Scan for the cell matching the given text and deliver its (X, Y) coordinate at center. 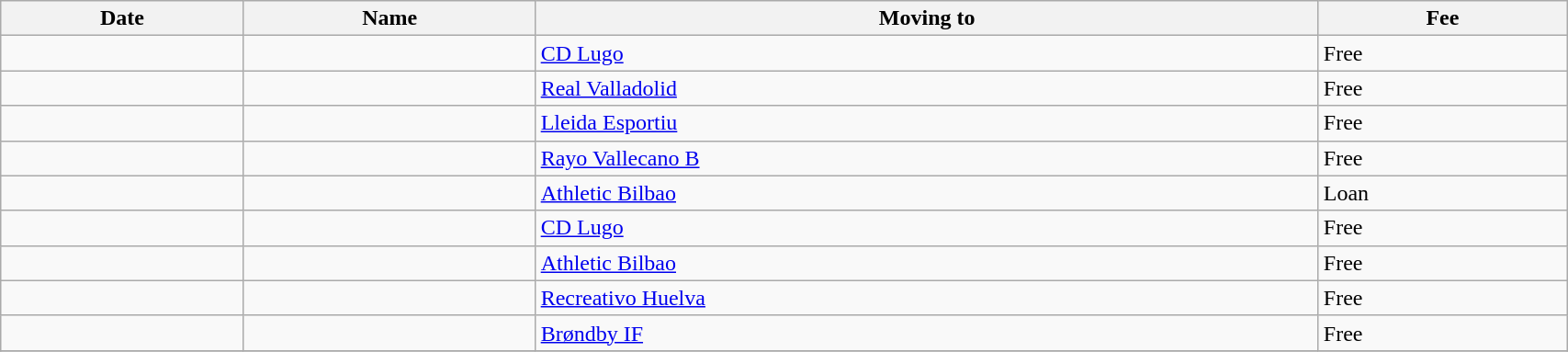
Name (389, 18)
Moving to (927, 18)
Real Valladolid (927, 88)
Rayo Vallecano B (927, 158)
Loan (1442, 193)
Brøndby IF (927, 333)
Lleida Esportiu (927, 123)
Date (122, 18)
Recreativo Huelva (927, 298)
Fee (1442, 18)
